Scan for the cell matching the given text and deliver its (x, y) coordinate at center. 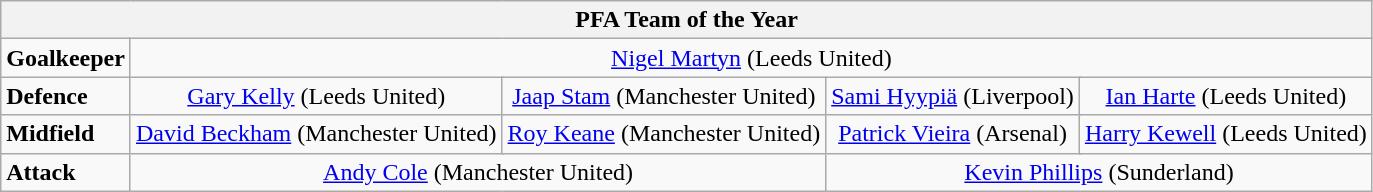
Midfield (66, 134)
Ian Harte (Leeds United) (1226, 96)
Attack (66, 172)
Defence (66, 96)
Sami Hyypiä (Liverpool) (953, 96)
David Beckham (Manchester United) (316, 134)
PFA Team of the Year (687, 20)
Roy Keane (Manchester United) (664, 134)
Harry Kewell (Leeds United) (1226, 134)
Goalkeeper (66, 58)
Patrick Vieira (Arsenal) (953, 134)
Gary Kelly (Leeds United) (316, 96)
Jaap Stam (Manchester United) (664, 96)
Nigel Martyn (Leeds United) (751, 58)
Andy Cole (Manchester United) (478, 172)
Kevin Phillips (Sunderland) (1100, 172)
